Capture the cell that displays the provided text and extract its [x, y] central coordinate. 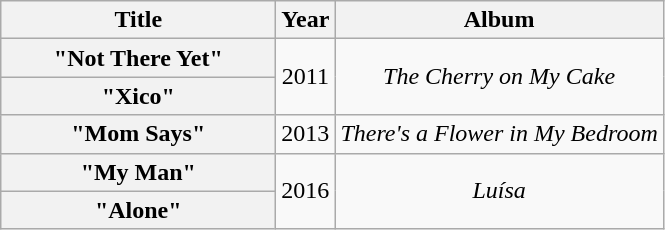
"Alone" [138, 210]
2016 [306, 191]
Luísa [499, 191]
"Xico" [138, 96]
2013 [306, 134]
Album [499, 20]
Title [138, 20]
"My Man" [138, 172]
There's a Flower in My Bedroom [499, 134]
"Mom Says" [138, 134]
"Not There Yet" [138, 58]
2011 [306, 77]
Year [306, 20]
The Cherry on My Cake [499, 77]
